For the text-containing cell, return its midpoint in [x, y] coordinate format. 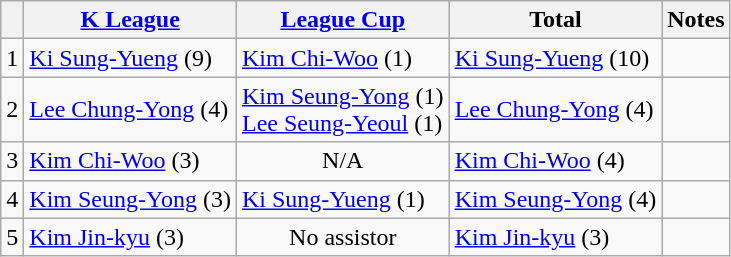
Kim Chi-Woo (1) [342, 58]
Kim Seung-Yong (1) Lee Seung-Yeoul (1) [342, 110]
1 [12, 58]
Total [556, 20]
4 [12, 199]
No assistor [342, 237]
League Cup [342, 20]
Ki Sung-Yueng (10) [556, 58]
2 [12, 110]
N/A [342, 161]
Ki Sung-Yueng (1) [342, 199]
Kim Seung-Yong (3) [130, 199]
K League [130, 20]
Kim Chi-Woo (4) [556, 161]
Kim Chi-Woo (3) [130, 161]
5 [12, 237]
Kim Seung-Yong (4) [556, 199]
Ki Sung-Yueng (9) [130, 58]
Notes [696, 20]
3 [12, 161]
